Return [X, Y] of the center of cell containing provided text 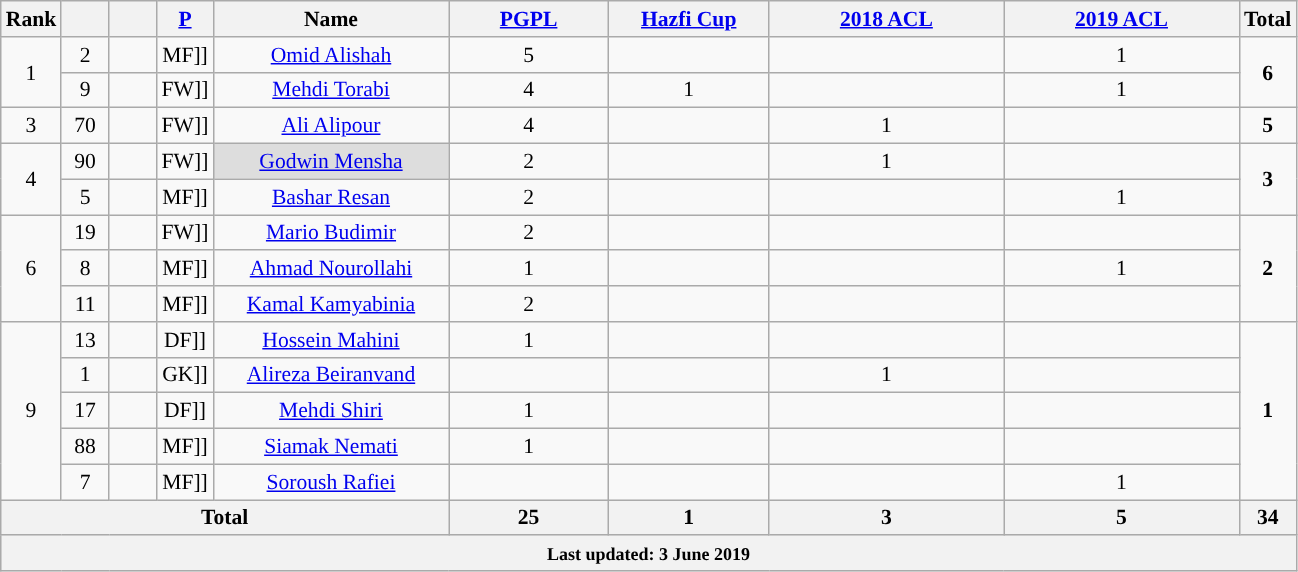
88 [85, 447]
19 [85, 233]
8 [85, 269]
13 [85, 340]
90 [85, 162]
2019 ACL [1122, 19]
34 [1268, 518]
Ahmad Nourollahi [330, 269]
Mehdi Torabi [330, 90]
70 [85, 126]
Last updated: 3 June 2019 [649, 554]
Soroush Rafiei [330, 482]
Kamal Kamyabinia [330, 304]
GK]] [186, 375]
Bashar Resan [330, 197]
17 [85, 411]
Siamak Nemati [330, 447]
Mehdi Shiri [330, 411]
11 [85, 304]
Mario Budimir [330, 233]
25 [529, 518]
2018 ACL [886, 19]
Omid Alishah [330, 55]
7 [85, 482]
Ali Alipour [330, 126]
P [186, 19]
Alireza Beiranvand [330, 375]
Hossein Mahini [330, 340]
Rank [32, 19]
Name [330, 19]
Hazfi Cup [689, 19]
PGPL [529, 19]
Godwin Mensha [330, 162]
